Return (X, Y) of the center of cell containing provided text 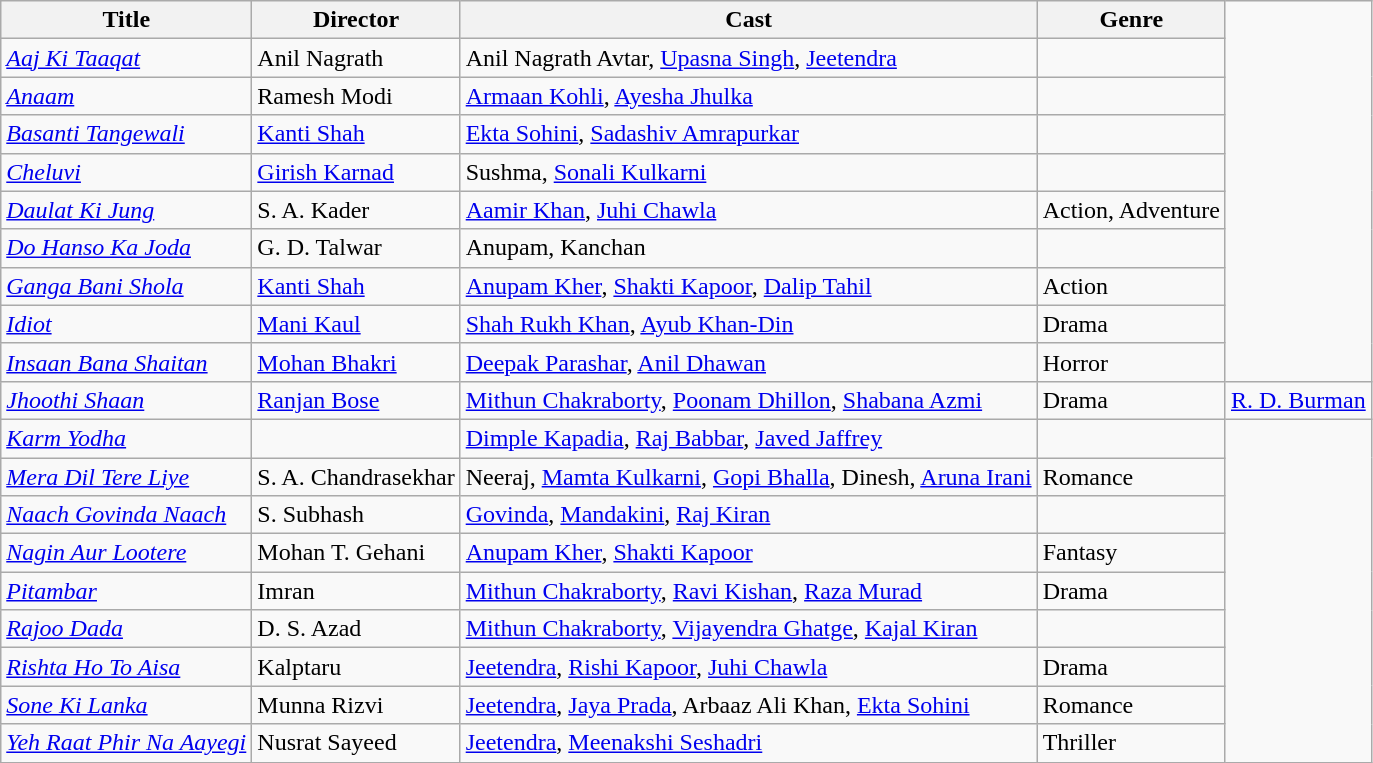
Aaj Ki Taaqat (126, 58)
Jhoothi Shaan (126, 400)
Cheluvi (126, 172)
Mithun Chakraborty, Ravi Kishan, Raza Murad (748, 591)
Sushma, Sonali Kulkarni (748, 172)
Mithun Chakraborty, Poonam Dhillon, Shabana Azmi (748, 400)
Ramesh Modi (356, 96)
Mera Dil Tere Liye (126, 477)
Girish Karnad (356, 172)
Munna Rizvi (356, 705)
Kalptaru (356, 667)
Deepak Parashar, Anil Dhawan (748, 362)
Anupam Kher, Shakti Kapoor, Dalip Tahil (748, 286)
Action, Adventure (1131, 210)
Dimple Kapadia, Raj Babbar, Javed Jaffrey (748, 438)
Yeh Raat Phir Na Aayegi (126, 743)
Anil Nagrath (356, 58)
Cast (748, 20)
Ekta Sohini, Sadashiv Amrapurkar (748, 134)
Thriller (1131, 743)
R. D. Burman (1298, 400)
D. S. Azad (356, 629)
Mani Kaul (356, 324)
Director (356, 20)
S. A. Chandrasekhar (356, 477)
Daulat Ki Jung (126, 210)
Mohan T. Gehani (356, 553)
Fantasy (1131, 553)
Jeetendra, Rishi Kapoor, Juhi Chawla (748, 667)
Basanti Tangewali (126, 134)
S. Subhash (356, 515)
Aamir Khan, Juhi Chawla (748, 210)
Ranjan Bose (356, 400)
Anupam Kher, Shakti Kapoor (748, 553)
Mohan Bhakri (356, 362)
Karm Yodha (126, 438)
Mithun Chakraborty, Vijayendra Ghatge, Kajal Kiran (748, 629)
Ganga Bani Shola (126, 286)
Sone Ki Lanka (126, 705)
Anaam (126, 96)
Title (126, 20)
Rajoo Dada (126, 629)
Idiot (126, 324)
Anupam, Kanchan (748, 248)
Rishta Ho To Aisa (126, 667)
Nusrat Sayeed (356, 743)
Shah Rukh Khan, Ayub Khan-Din (748, 324)
Horror (1131, 362)
Jeetendra, Jaya Prada, Arbaaz Ali Khan, Ekta Sohini (748, 705)
Do Hanso Ka Joda (126, 248)
Imran (356, 591)
Nagin Aur Lootere (126, 553)
G. D. Talwar (356, 248)
Govinda, Mandakini, Raj Kiran (748, 515)
Genre (1131, 20)
Armaan Kohli, Ayesha Jhulka (748, 96)
Insaan Bana Shaitan (126, 362)
Jeetendra, Meenakshi Seshadri (748, 743)
Neeraj, Mamta Kulkarni, Gopi Bhalla, Dinesh, Aruna Irani (748, 477)
Action (1131, 286)
Pitambar (126, 591)
S. A. Kader (356, 210)
Anil Nagrath Avtar, Upasna Singh, Jeetendra (748, 58)
Naach Govinda Naach (126, 515)
